For the text-containing cell, return its midpoint in [X, Y] coordinate format. 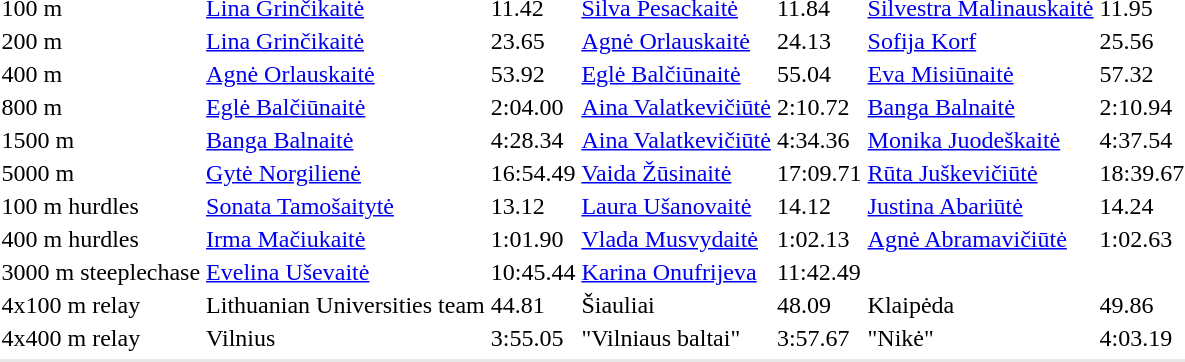
5000 m [101, 173]
1:02.13 [819, 239]
16:54.49 [533, 173]
Lina Grinčikaitė [346, 41]
24.13 [819, 41]
11:42.49 [819, 272]
Klaipėda [980, 305]
13.12 [533, 206]
Evelina Uševaitė [346, 272]
4x100 m relay [101, 305]
23.65 [533, 41]
1500 m [101, 140]
"Vilniaus baltai" [676, 338]
400 m [101, 74]
3000 m steeplechase [101, 272]
Vilnius [346, 338]
Monika Juodeškaitė [980, 140]
400 m hurdles [101, 239]
4:28.34 [533, 140]
44.81 [533, 305]
100 m hurdles [101, 206]
55.04 [819, 74]
3:55.05 [533, 338]
Karina Onufrijeva [676, 272]
Gytė Norgilienė [346, 173]
10:45.44 [533, 272]
Agnė Abramavičiūtė [980, 239]
1:01.90 [533, 239]
Vlada Musvydaitė [676, 239]
17:09.71 [819, 173]
800 m [101, 107]
Rūta Juškevičiūtė [980, 173]
Eva Misiūnaitė [980, 74]
14.12 [819, 206]
Justina Abariūtė [980, 206]
"Nikė" [980, 338]
Sonata Tamošaitytė [346, 206]
Irma Mačiukaitė [346, 239]
3:57.67 [819, 338]
Lithuanian Universities team [346, 305]
2:10.72 [819, 107]
200 m [101, 41]
48.09 [819, 305]
4:34.36 [819, 140]
Šiauliai [676, 305]
2:04.00 [533, 107]
Sofija Korf [980, 41]
Laura Ušanovaitė [676, 206]
Vaida Žūsinaitė [676, 173]
4x400 m relay [101, 338]
53.92 [533, 74]
